Identify which cell holds the provided text, then report its [x, y] central coordinate. 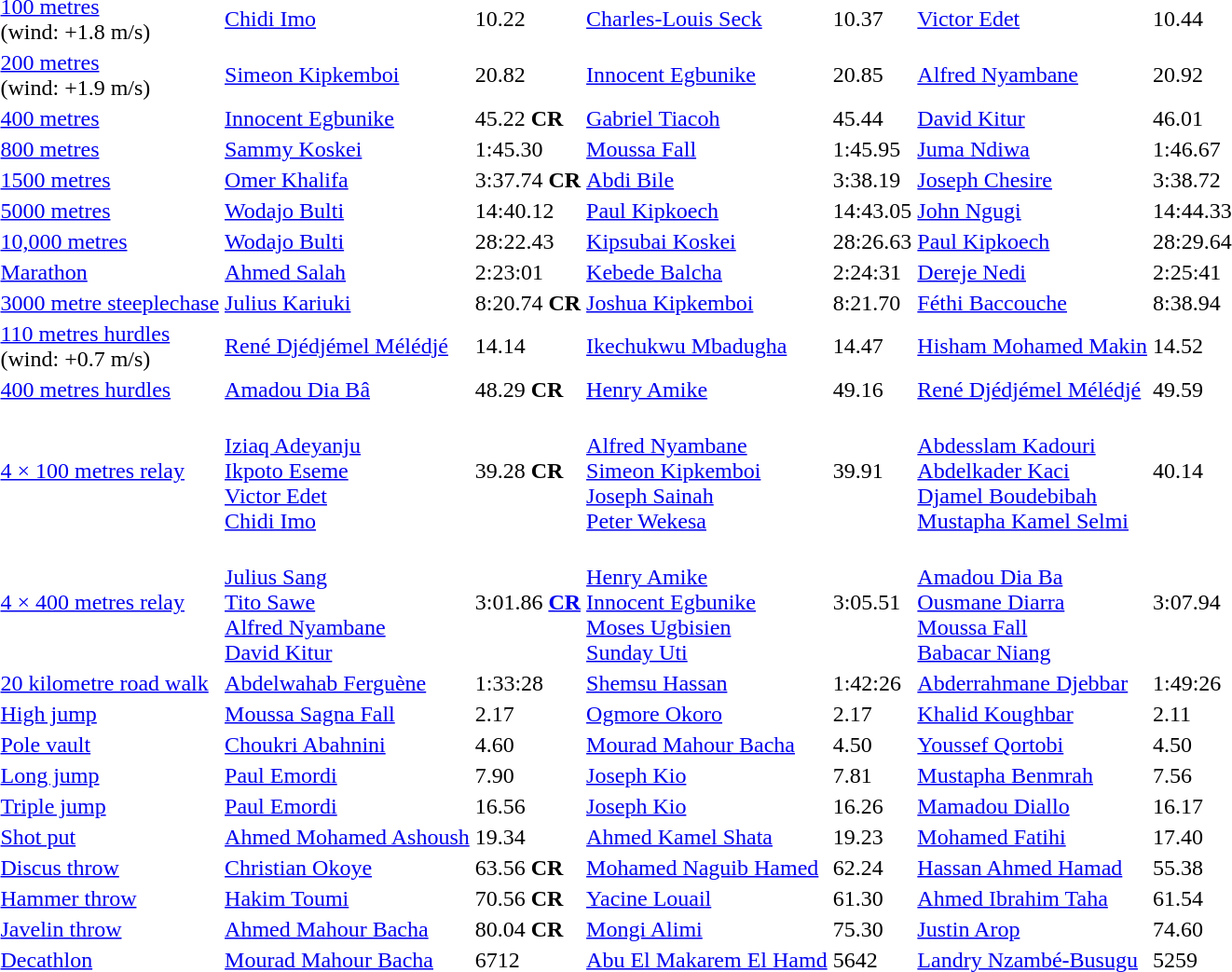
80.04 CR [527, 929]
Omer Khalifa [348, 180]
Mohamed Fatihi [1033, 837]
8:20.74 CR [527, 303]
45.22 CR [527, 118]
Gabriel Tiacoh [707, 118]
3:01.86 CR [527, 602]
Moussa Fall [707, 149]
Ahmed Mahour Bacha [348, 929]
Hakim Toumi [348, 898]
Christian Okoye [348, 868]
1:45.30 [527, 149]
Henry Amike [707, 390]
Alfred NyambaneSimeon KipkemboiJoseph SainahPeter Wekesa [707, 471]
Féthi Baccouche [1033, 303]
Choukri Abahnini [348, 745]
16.26 [872, 806]
16.56 [527, 806]
28:26.63 [872, 241]
20.85 [872, 75]
Khalid Koughbar [1033, 714]
70.56 CR [527, 898]
Ogmore Okoro [707, 714]
Hisham Mohamed Makin [1033, 347]
Julius Kariuki [348, 303]
7.81 [872, 775]
Mourad Mahour Bacha [707, 745]
Amadou Dia BaOusmane DiarraMoussa FallBabacar Niang [1033, 602]
Ahmed Kamel Shata [707, 837]
1:42:26 [872, 683]
75.30 [872, 929]
61.30 [872, 898]
Kipsubai Koskei [707, 241]
Hassan Ahmed Hamad [1033, 868]
Mongi Alimi [707, 929]
Joseph Chesire [1033, 180]
1:45.95 [872, 149]
28:22.43 [527, 241]
David Kitur [1033, 118]
8:21.70 [872, 303]
Abderrahmane Djebbar [1033, 683]
14:43.05 [872, 211]
39.91 [872, 471]
John Ngugi [1033, 211]
19.34 [527, 837]
Joshua Kipkemboi [707, 303]
Juma Ndiwa [1033, 149]
Ahmed Salah [348, 272]
3:05.51 [872, 602]
Mohamed Naguib Hamed [707, 868]
Ikechukwu Mbadugha [707, 347]
Justin Arop [1033, 929]
14.14 [527, 347]
Youssef Qortobi [1033, 745]
Dereje Nedi [1033, 272]
14:40.12 [527, 211]
Abdelwahab Ferguène [348, 683]
62.24 [872, 868]
63.56 CR [527, 868]
7.90 [527, 775]
49.16 [872, 390]
Henry AmikeInnocent EgbunikeMoses UgbisienSunday Uti [707, 602]
Simeon Kipkemboi [348, 75]
45.44 [872, 118]
Abdi Bile [707, 180]
20.82 [527, 75]
19.23 [872, 837]
39.28 CR [527, 471]
4.60 [527, 745]
2:24:31 [872, 272]
Sammy Koskei [348, 149]
Abdesslam KadouriAbdelkader KaciDjamel BoudebibahMustapha Kamel Selmi [1033, 471]
Kebede Balcha [707, 272]
4.50 [872, 745]
3:38.19 [872, 180]
3:37.74 CR [527, 180]
1:33:28 [527, 683]
14.47 [872, 347]
48.29 CR [527, 390]
Iziaq AdeyanjuIkpoto EsemeVictor EdetChidi Imo [348, 471]
Ahmed Ibrahim Taha [1033, 898]
2:23:01 [527, 272]
Alfred Nyambane [1033, 75]
Shemsu Hassan [707, 683]
Amadou Dia Bâ [348, 390]
Ahmed Mohamed Ashoush [348, 837]
Mamadou Diallo [1033, 806]
Mustapha Benmrah [1033, 775]
Julius SangTito SaweAlfred NyambaneDavid Kitur [348, 602]
Yacine Louail [707, 898]
Moussa Sagna Fall [348, 714]
